Return the [X, Y] coordinate for the center point of the cell that contains the specified text.  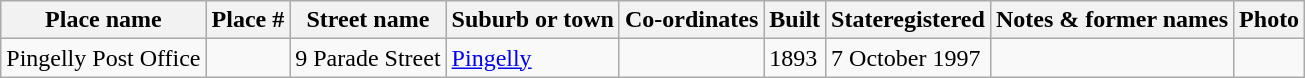
Pingelly [532, 58]
Pingelly Post Office [104, 58]
1893 [795, 58]
7 October 1997 [908, 58]
Photo [1270, 20]
Co-ordinates [691, 20]
Suburb or town [532, 20]
Built [795, 20]
Street name [368, 20]
Place # [248, 20]
Stateregistered [908, 20]
Place name [104, 20]
Notes & former names [1112, 20]
9 Parade Street [368, 58]
